Return the (X, Y) coordinate for the center point of the cell that contains the specified text.  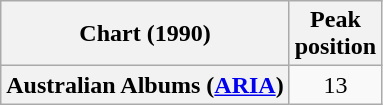
Australian Albums (ARIA) (145, 85)
Chart (1990) (145, 34)
Peakposition (335, 34)
13 (335, 85)
